Provide the (x, y) coordinate of the cell's center where the given text is located.  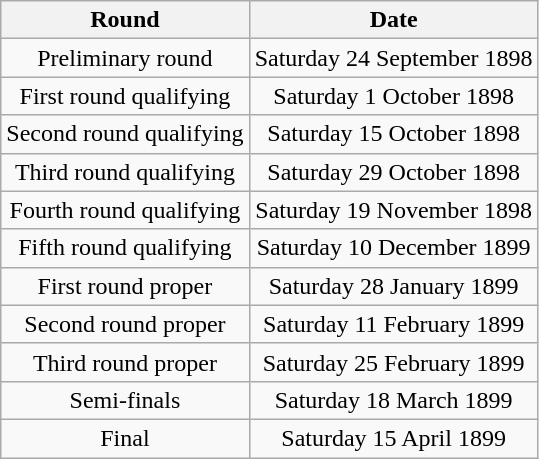
Saturday 11 February 1899 (394, 324)
Fifth round qualifying (125, 248)
Saturday 10 December 1899 (394, 248)
Saturday 29 October 1898 (394, 172)
Saturday 15 April 1899 (394, 438)
Semi-finals (125, 400)
Second round proper (125, 324)
Saturday 25 February 1899 (394, 362)
Second round qualifying (125, 134)
Final (125, 438)
Saturday 28 January 1899 (394, 286)
Round (125, 20)
Third round qualifying (125, 172)
Saturday 24 September 1898 (394, 58)
Saturday 1 October 1898 (394, 96)
Saturday 19 November 1898 (394, 210)
Saturday 15 October 1898 (394, 134)
First round proper (125, 286)
Date (394, 20)
Saturday 18 March 1899 (394, 400)
Third round proper (125, 362)
Preliminary round (125, 58)
First round qualifying (125, 96)
Fourth round qualifying (125, 210)
